Search for the cell housing the specified text and yield its [x, y] center coordinate. 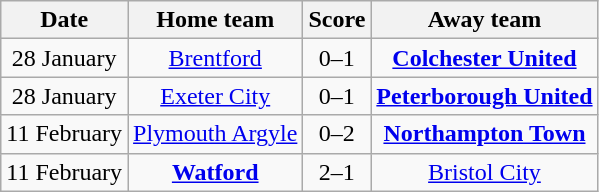
Brentford [216, 58]
Northampton Town [484, 134]
Plymouth Argyle [216, 134]
Exeter City [216, 96]
Home team [216, 20]
2–1 [337, 172]
0–2 [337, 134]
Bristol City [484, 172]
Colchester United [484, 58]
Away team [484, 20]
Watford [216, 172]
Peterborough United [484, 96]
Date [64, 20]
Score [337, 20]
